Search for the cell housing the specified text and yield its [x, y] center coordinate. 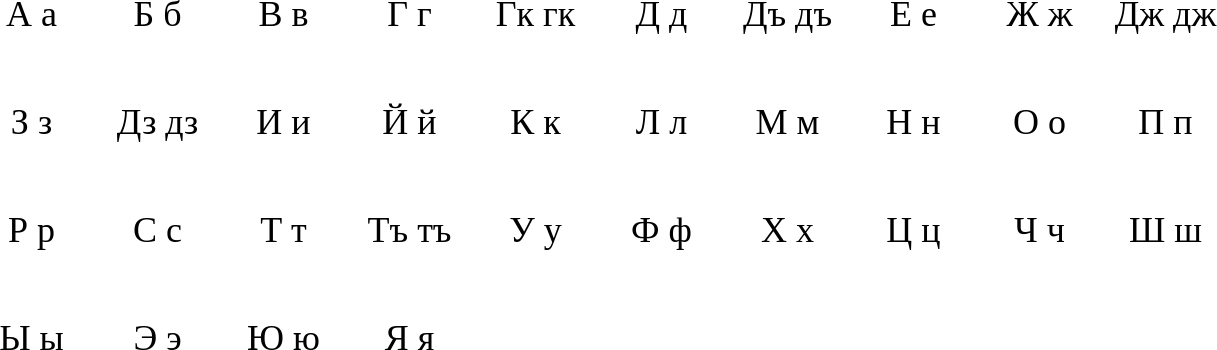
Ф ф [662, 230]
К к [536, 122]
Х х [788, 230]
Л л [662, 122]
Й й [410, 122]
У у [536, 230]
С с [158, 230]
Ч ч [1040, 230]
Дз дз [158, 122]
И и [284, 122]
О о [1040, 122]
Т т [284, 230]
Тъ тъ [410, 230]
М м [788, 122]
Н н [914, 122]
Ц ц [914, 230]
